For the text-containing cell, return its midpoint in [x, y] coordinate format. 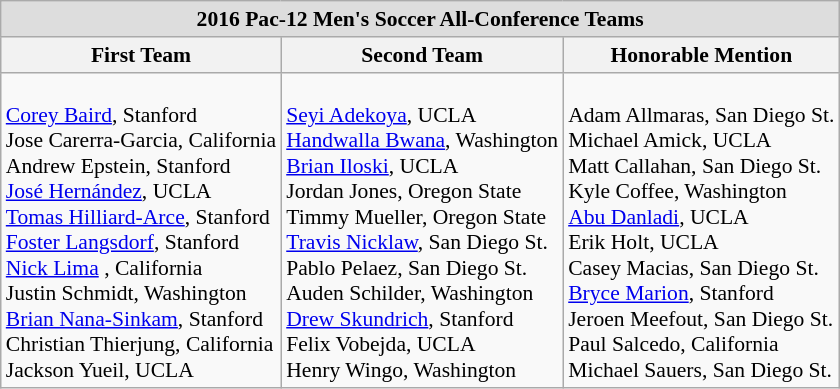
Second Team [422, 55]
Honorable Mention [701, 55]
First Team [141, 55]
2016 Pac-12 Men's Soccer All-Conference Teams [420, 19]
